Scan for the cell matching the given text and deliver its (x, y) coordinate at center. 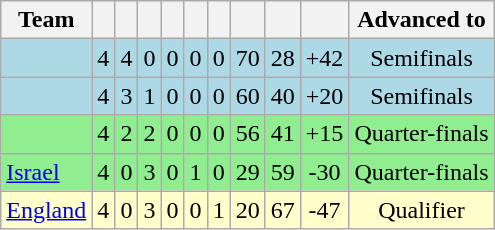
+20 (324, 96)
70 (248, 58)
England (46, 210)
-30 (324, 172)
41 (282, 134)
+15 (324, 134)
67 (282, 210)
60 (248, 96)
-47 (324, 210)
59 (282, 172)
29 (248, 172)
Qualifier (422, 210)
20 (248, 210)
+42 (324, 58)
56 (248, 134)
40 (282, 96)
Team (46, 20)
Advanced to (422, 20)
Israel (46, 172)
28 (282, 58)
